Return the (x, y) coordinate for the center point of the cell that contains the specified text.  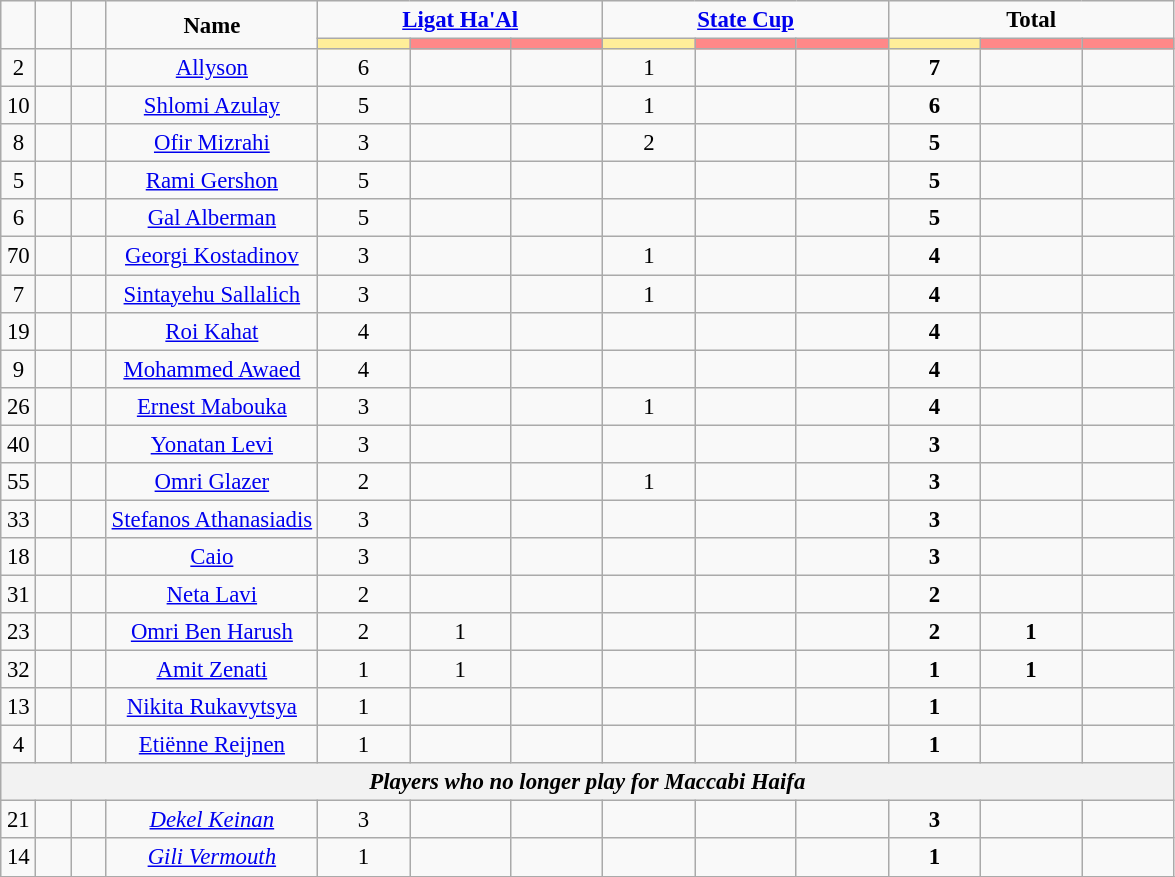
55 (18, 482)
13 (18, 707)
Allyson (212, 68)
Rami Gershon (212, 181)
Stefanos Athanasiadis (212, 519)
Roi Kahat (212, 331)
32 (18, 670)
Ofir Mizrahi (212, 143)
Dekel Keinan (212, 820)
Gili Vermouth (212, 858)
State Cup (746, 20)
10 (18, 106)
8 (18, 143)
Ernest Mabouka (212, 406)
Georgi Kostadinov (212, 256)
Omri Glazer (212, 482)
40 (18, 444)
Neta Lavi (212, 594)
Gal Alberman (212, 219)
Yonatan Levi (212, 444)
21 (18, 820)
23 (18, 632)
Amit Zenati (212, 670)
Sintayehu Sallalich (212, 294)
19 (18, 331)
Mohammed Awaed (212, 369)
33 (18, 519)
Etiënne Reijnen (212, 745)
Nikita Rukavytsya (212, 707)
Caio (212, 557)
31 (18, 594)
Ligat Ha'Al (460, 20)
Players who no longer play for Maccabi Haifa (588, 782)
70 (18, 256)
9 (18, 369)
Name (212, 25)
Total (1031, 20)
Shlomi Azulay (212, 106)
18 (18, 557)
26 (18, 406)
14 (18, 858)
Omri Ben Harush (212, 632)
